Pinpoint the cell where the given text exists, returning its (X, Y) midpoint coordinate. 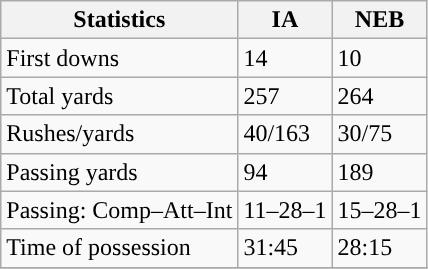
Passing: Comp–Att–Int (120, 210)
189 (380, 172)
10 (380, 58)
NEB (380, 20)
IA (285, 20)
Statistics (120, 20)
30/75 (380, 134)
Passing yards (120, 172)
31:45 (285, 248)
257 (285, 96)
40/163 (285, 134)
Total yards (120, 96)
264 (380, 96)
15–28–1 (380, 210)
Rushes/yards (120, 134)
94 (285, 172)
14 (285, 58)
11–28–1 (285, 210)
28:15 (380, 248)
Time of possession (120, 248)
First downs (120, 58)
